For the text-containing cell, return its midpoint in (X, Y) coordinate format. 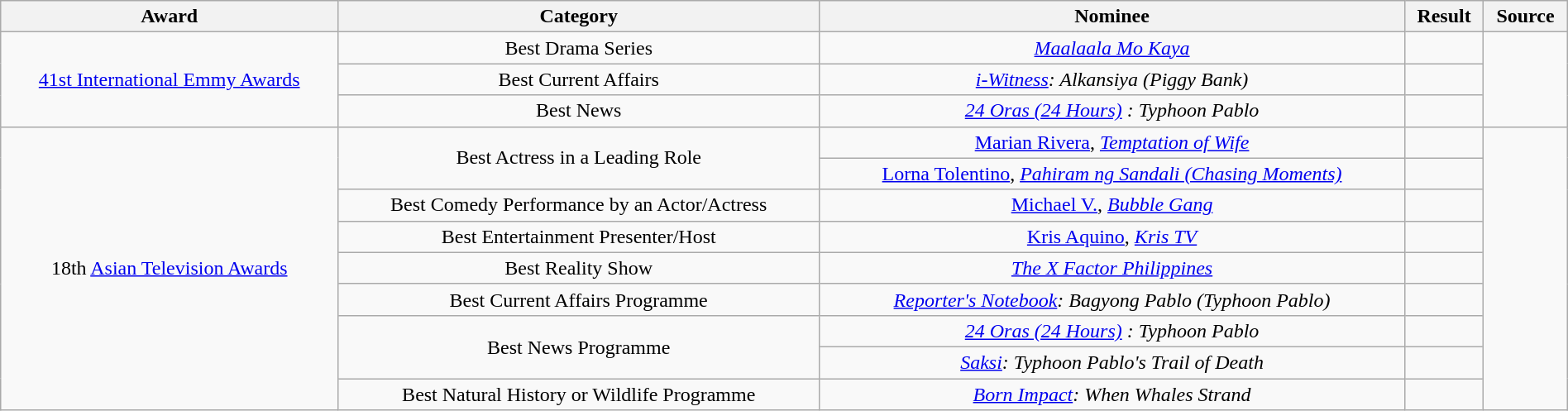
Michael V., Bubble Gang (1112, 205)
Lorna Tolentino, Pahiram ng Sandali (Chasing Moments) (1112, 174)
Best Current Affairs (579, 79)
Source (1526, 17)
Award (170, 17)
Best Reality Show (579, 268)
The X Factor Philippines (1112, 268)
Maalaala Mo Kaya (1112, 48)
Saksi: Typhoon Pablo's Trail of Death (1112, 362)
Best News Programme (579, 346)
Reporter's Notebook: Bagyong Pablo (Typhoon Pablo) (1112, 299)
Best Current Affairs Programme (579, 299)
Result (1444, 17)
Kris Aquino, Kris TV (1112, 237)
18th Asian Television Awards (170, 268)
Category (579, 17)
i-Witness: Alkansiya (Piggy Bank) (1112, 79)
41st International Emmy Awards (170, 79)
Best News (579, 111)
Best Actress in a Leading Role (579, 158)
Best Natural History or Wildlife Programme (579, 394)
Nominee (1112, 17)
Best Drama Series (579, 48)
Born Impact: When Whales Strand (1112, 394)
Marian Rivera, Temptation of Wife (1112, 142)
Best Entertainment Presenter/Host (579, 237)
Best Comedy Performance by an Actor/Actress (579, 205)
